Scan for the cell matching the given text and deliver its (X, Y) coordinate at center. 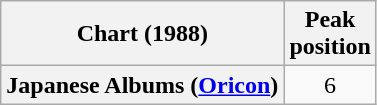
Japanese Albums (Oricon) (142, 85)
6 (330, 85)
Peak position (330, 34)
Chart (1988) (142, 34)
